Capture the cell that displays the provided text and extract its [X, Y] central coordinate. 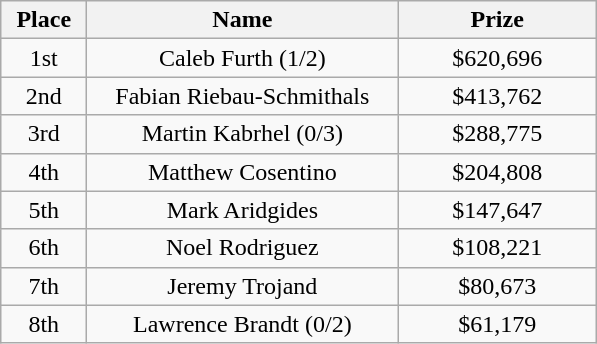
Place [44, 20]
5th [44, 210]
Noel Rodriguez [242, 248]
Name [242, 20]
$61,179 [498, 324]
Caleb Furth (1/2) [242, 58]
$288,775 [498, 134]
$108,221 [498, 248]
Jeremy Trojand [242, 286]
1st [44, 58]
Prize [498, 20]
Mark Aridgides [242, 210]
6th [44, 248]
4th [44, 172]
Matthew Cosentino [242, 172]
$204,808 [498, 172]
8th [44, 324]
Lawrence Brandt (0/2) [242, 324]
$80,673 [498, 286]
3rd [44, 134]
2nd [44, 96]
$147,647 [498, 210]
$620,696 [498, 58]
$413,762 [498, 96]
Martin Kabrhel (0/3) [242, 134]
Fabian Riebau-Schmithals [242, 96]
7th [44, 286]
